Search for the cell housing the specified text and yield its (X, Y) center coordinate. 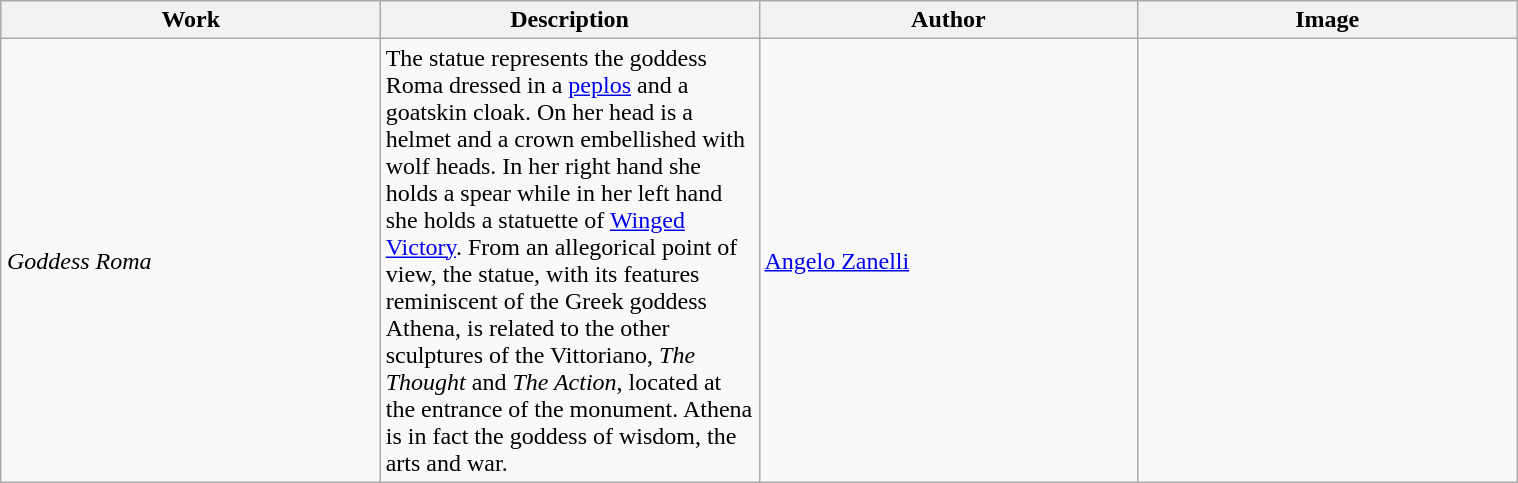
Goddess Roma (190, 260)
Image (1328, 20)
Description (570, 20)
Author (948, 20)
Angelo Zanelli (948, 260)
Work (190, 20)
